Identify which cell holds the provided text, then report its [X, Y] central coordinate. 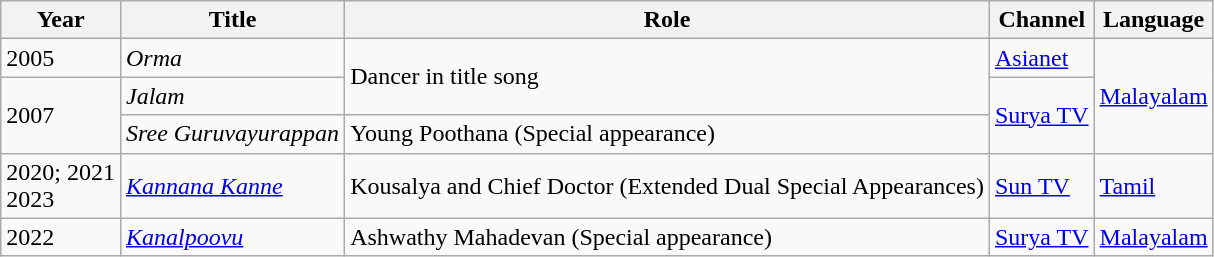
Young Poothana (Special appearance) [668, 134]
2005 [61, 58]
2007 [61, 115]
Orma [232, 58]
Ashwathy Mahadevan (Special appearance) [668, 237]
2020; 2021 2023 [61, 186]
Sun TV [1042, 186]
Role [668, 20]
Channel [1042, 20]
2022 [61, 237]
Asianet [1042, 58]
Kousalya and Chief Doctor (Extended Dual Special Appearances) [668, 186]
Sree Guruvayurappan [232, 134]
Kanalpoovu [232, 237]
Dancer in title song [668, 77]
Kannana Kanne [232, 186]
Jalam [232, 96]
Year [61, 20]
Title [232, 20]
Tamil [1154, 186]
Language [1154, 20]
